Return [x, y] of the center of cell containing provided text 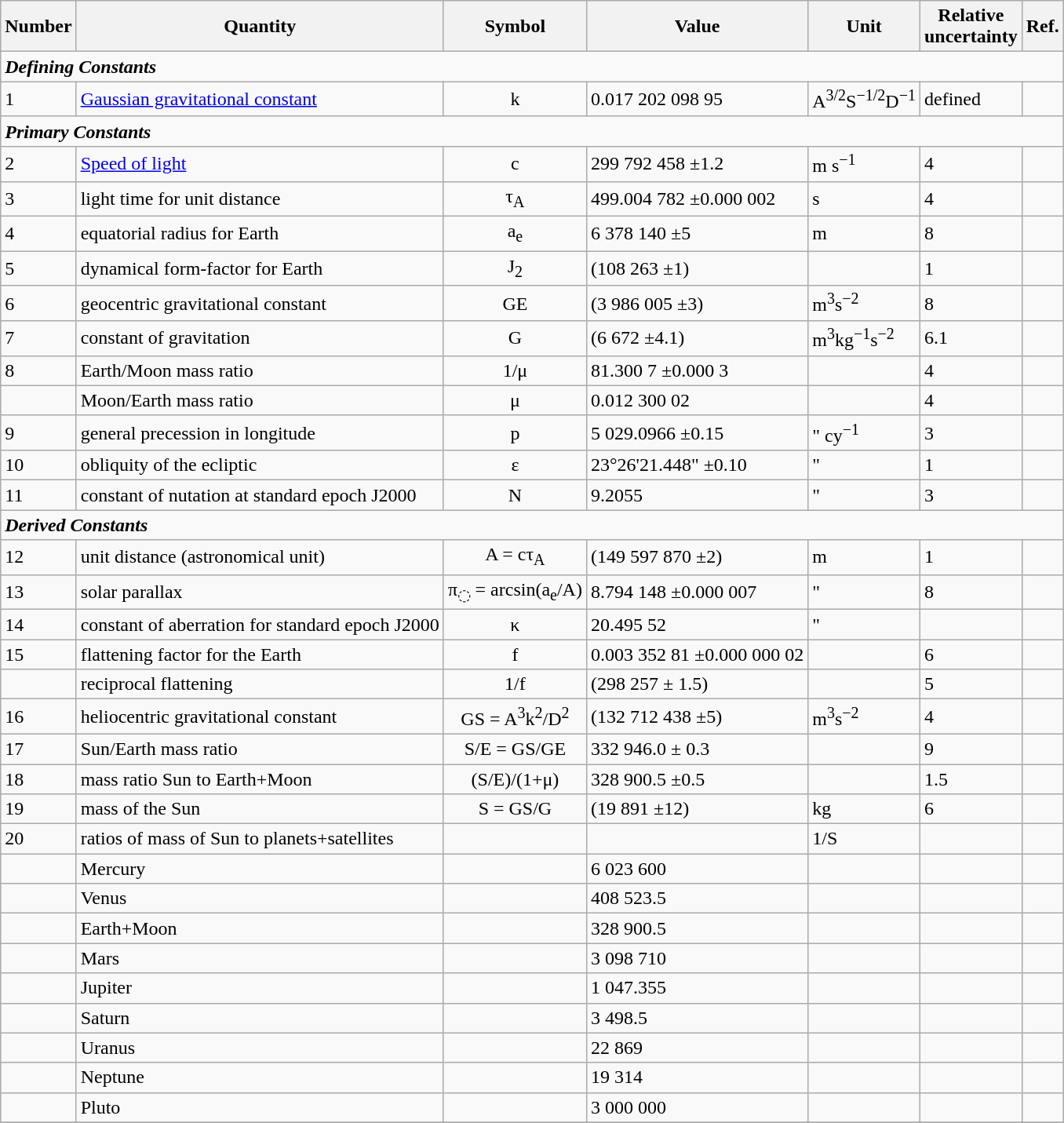
ratios of mass of Sun to planets+satellites [260, 839]
ε [515, 465]
Speed of light [260, 163]
defined [971, 99]
0.012 300 02 [697, 400]
Neptune [260, 1077]
GS = A3k2/D2 [515, 717]
G [515, 339]
1/μ [515, 370]
mass of the Sun [260, 809]
6 023 600 [697, 869]
9.2055 [697, 495]
S/E = GS/GE [515, 749]
Value [697, 27]
equatorial radius for Earth [260, 233]
1 047.355 [697, 988]
constant of nutation at standard epoch J2000 [260, 495]
1/f [515, 684]
299 792 458 ±1.2 [697, 163]
408 523.5 [697, 899]
Venus [260, 899]
8.794 148 ±0.000 007 [697, 592]
geocentric gravitational constant [260, 303]
11 [38, 495]
light time for unit distance [260, 199]
(108 263 ±1) [697, 268]
499.004 782 ±0.000 002 [697, 199]
π◌ = arcsin(ae/A) [515, 592]
19 314 [697, 1077]
1/S [865, 839]
Derived Constants [532, 525]
p [515, 433]
3 498.5 [697, 1018]
reciprocal flattening [260, 684]
(19 891 ±12) [697, 809]
S = GS/G [515, 809]
Relativeuncertainty [971, 27]
Gaussian gravitational constant [260, 99]
328 900.5 ±0.5 [697, 779]
(132 712 438 ±5) [697, 717]
solar parallax [260, 592]
Defining Constants [532, 67]
μ [515, 400]
Moon/Earth mass ratio [260, 400]
k [515, 99]
A3/2S−1/2D−1 [865, 99]
Primary Constants [532, 131]
18 [38, 779]
" cy−1 [865, 433]
f [515, 654]
20.495 52 [697, 625]
Unit [865, 27]
unit distance (astronomical unit) [260, 557]
15 [38, 654]
GE [515, 303]
Symbol [515, 27]
obliquity of the ecliptic [260, 465]
(3 986 005 ±3) [697, 303]
0.003 352 81 ±0.000 000 02 [697, 654]
14 [38, 625]
0.017 202 098 95 [697, 99]
Jupiter [260, 988]
Mercury [260, 869]
16 [38, 717]
22 869 [697, 1048]
3 098 710 [697, 958]
5 029.0966 ±0.15 [697, 433]
328 900.5 [697, 928]
(6 672 ±4.1) [697, 339]
6 378 140 ±5 [697, 233]
23°26'21.448" ±0.10 [697, 465]
Uranus [260, 1048]
20 [38, 839]
6.1 [971, 339]
Saturn [260, 1018]
2 [38, 163]
1.5 [971, 779]
heliocentric gravitational constant [260, 717]
13 [38, 592]
10 [38, 465]
Ref. [1042, 27]
m s−1 [865, 163]
c [515, 163]
m3kg−1s−2 [865, 339]
Sun/Earth mass ratio [260, 749]
J2 [515, 268]
Number [38, 27]
Mars [260, 958]
Earth+Moon [260, 928]
(298 257 ± 1.5) [697, 684]
τA [515, 199]
(S/E)/(1+μ) [515, 779]
19 [38, 809]
N [515, 495]
7 [38, 339]
Pluto [260, 1107]
17 [38, 749]
kg [865, 809]
A = cτA [515, 557]
s [865, 199]
general precession in longitude [260, 433]
mass ratio Sun to Earth+Moon [260, 779]
(149 597 870 ±2) [697, 557]
332 946.0 ± 0.3 [697, 749]
constant of aberration for standard epoch J2000 [260, 625]
constant of gravitation [260, 339]
dynamical form-factor for Earth [260, 268]
12 [38, 557]
flattening factor for the Earth [260, 654]
ae [515, 233]
3 000 000 [697, 1107]
κ [515, 625]
81.300 7 ±0.000 3 [697, 370]
Quantity [260, 27]
Earth/Moon mass ratio [260, 370]
